Determine the [x, y] coordinate at the center of the cell enclosing the given text.  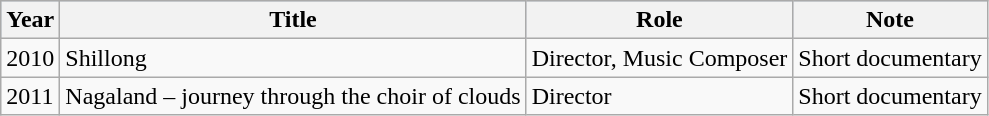
Note [890, 20]
Shillong [293, 58]
2010 [30, 58]
2011 [30, 96]
Director, Music Composer [660, 58]
Title [293, 20]
Role [660, 20]
Director [660, 96]
Nagaland – journey through the choir of clouds [293, 96]
Year [30, 20]
